Capture the cell that displays the provided text and extract its (X, Y) central coordinate. 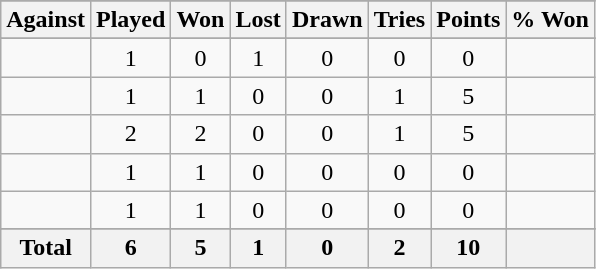
Lost (258, 20)
6 (130, 248)
Played (130, 20)
Points (468, 20)
Against (46, 20)
Drawn (327, 20)
10 (468, 248)
Total (46, 248)
Tries (400, 20)
% Won (550, 20)
Won (200, 20)
